Scan for the cell matching the given text and deliver its [x, y] coordinate at center. 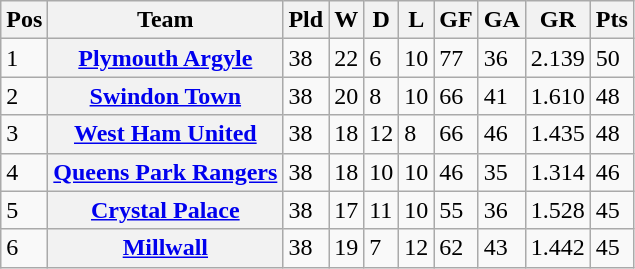
Swindon Town [166, 96]
Pts [612, 20]
2 [24, 96]
Millwall [166, 248]
3 [24, 134]
50 [612, 58]
35 [502, 172]
W [346, 20]
Pos [24, 20]
7 [382, 248]
GR [558, 20]
1.610 [558, 96]
D [382, 20]
L [416, 20]
43 [502, 248]
5 [24, 210]
1.314 [558, 172]
2.139 [558, 58]
GA [502, 20]
41 [502, 96]
20 [346, 96]
1.442 [558, 248]
19 [346, 248]
62 [456, 248]
1.435 [558, 134]
West Ham United [166, 134]
77 [456, 58]
22 [346, 58]
Pld [306, 20]
4 [24, 172]
GF [456, 20]
Crystal Palace [166, 210]
17 [346, 210]
11 [382, 210]
Queens Park Rangers [166, 172]
1.528 [558, 210]
55 [456, 210]
Plymouth Argyle [166, 58]
Team [166, 20]
1 [24, 58]
